Search for the cell housing the specified text and yield its [x, y] center coordinate. 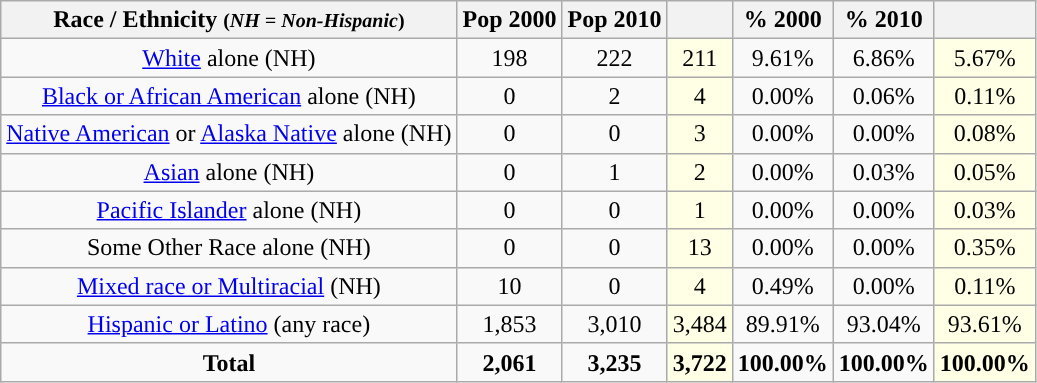
Mixed race or Multiracial (NH) [229, 286]
93.61% [984, 324]
Some Other Race alone (NH) [229, 248]
% 2010 [884, 20]
211 [700, 58]
Asian alone (NH) [229, 172]
3,722 [700, 362]
Pop 2010 [614, 20]
93.04% [884, 324]
3 [700, 134]
0.35% [984, 248]
Hispanic or Latino (any race) [229, 324]
9.61% [782, 58]
Black or African American alone (NH) [229, 96]
White alone (NH) [229, 58]
0.05% [984, 172]
1,853 [510, 324]
0.06% [884, 96]
0.49% [782, 286]
Pacific Islander alone (NH) [229, 210]
2,061 [510, 362]
Native American or Alaska Native alone (NH) [229, 134]
Race / Ethnicity (NH = Non-Hispanic) [229, 20]
Total [229, 362]
222 [614, 58]
6.86% [884, 58]
3,010 [614, 324]
5.67% [984, 58]
3,235 [614, 362]
Pop 2000 [510, 20]
13 [700, 248]
89.91% [782, 324]
0.08% [984, 134]
10 [510, 286]
% 2000 [782, 20]
3,484 [700, 324]
198 [510, 58]
